Scan for the cell matching the given text and deliver its [x, y] coordinate at center. 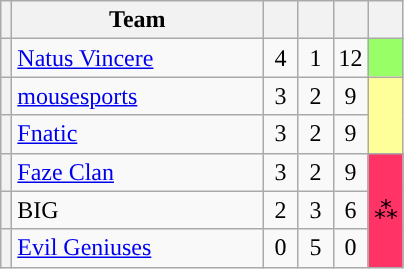
Natus Vincere [138, 58]
4 [280, 58]
1 [316, 58]
Team [138, 20]
⁂ [386, 210]
5 [316, 248]
mousesports [138, 96]
BIG [138, 210]
6 [350, 210]
Faze Clan [138, 172]
Evil Geniuses [138, 248]
Fnatic [138, 134]
12 [350, 58]
